Capture the cell that displays the provided text and extract its (x, y) central coordinate. 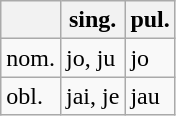
nom. (31, 58)
pul. (150, 20)
jau (150, 96)
obl. (31, 96)
jai, je (92, 96)
jo (150, 58)
jo, ju (92, 58)
sing. (92, 20)
